Output the (x, y) coordinate of the center of the cell containing the given text.  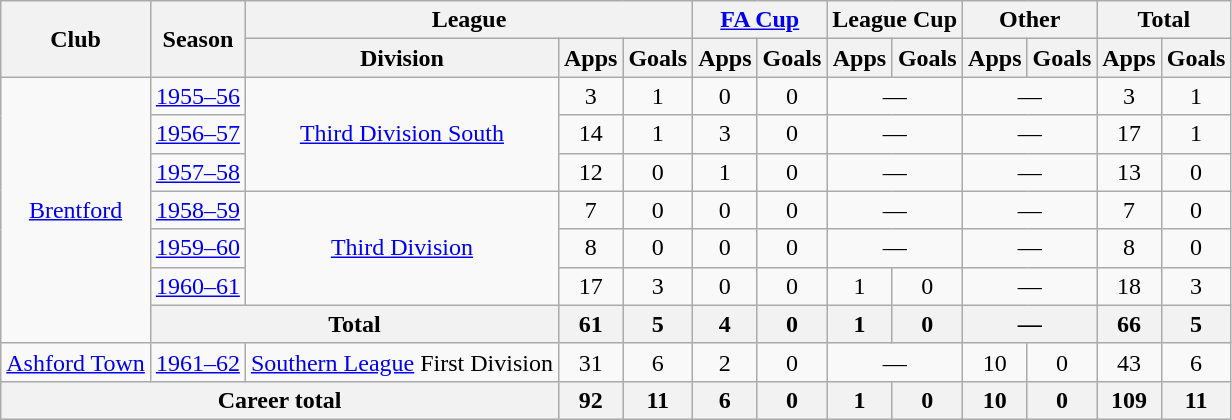
66 (1129, 324)
2 (725, 362)
14 (590, 134)
Brentford (76, 210)
Third Division South (402, 134)
League (468, 20)
1959–60 (198, 248)
FA Cup (760, 20)
Division (402, 58)
31 (590, 362)
4 (725, 324)
1955–56 (198, 96)
1958–59 (198, 210)
61 (590, 324)
1957–58 (198, 172)
1961–62 (198, 362)
Ashford Town (76, 362)
Third Division (402, 248)
12 (590, 172)
Career total (280, 400)
Southern League First Division (402, 362)
1960–61 (198, 286)
Season (198, 39)
League Cup (895, 20)
Other (1030, 20)
92 (590, 400)
Club (76, 39)
1956–57 (198, 134)
18 (1129, 286)
109 (1129, 400)
43 (1129, 362)
13 (1129, 172)
